Pinpoint the cell where the given text exists, returning its (X, Y) midpoint coordinate. 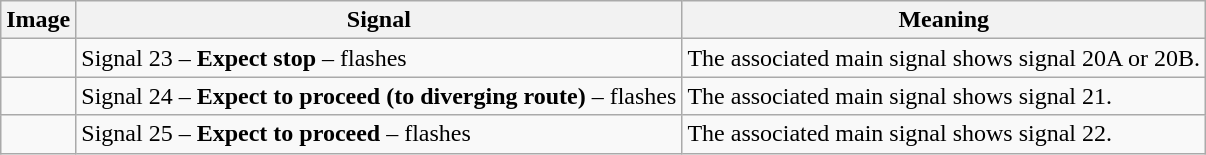
The associated main signal shows signal 21. (944, 96)
Meaning (944, 20)
The associated main signal shows signal 20A or 20B. (944, 58)
Signal 23 – Expect stop – flashes (379, 58)
Signal 25 – Expect to proceed – flashes (379, 134)
Signal (379, 20)
Image (38, 20)
The associated main signal shows signal 22. (944, 134)
Signal 24 – Expect to proceed (to diverging route) – flashes (379, 96)
